Identify which cell holds the provided text, then report its [x, y] central coordinate. 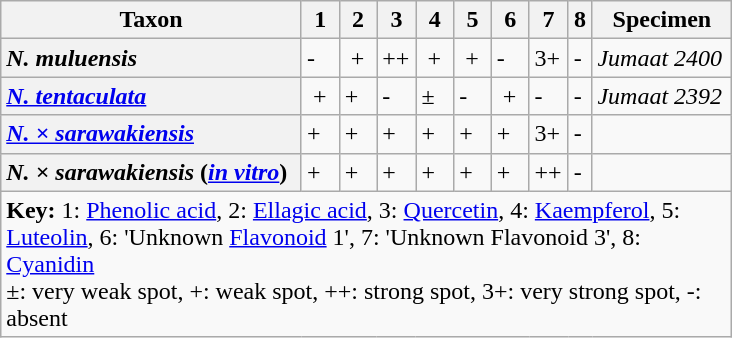
4 [435, 20]
N. tentaculata [152, 96]
N. × sarawakiensis [152, 134]
Jumaat 2400 [662, 58]
2 [358, 20]
7 [548, 20]
3 [396, 20]
6 [510, 20]
8 [580, 20]
Jumaat 2392 [662, 96]
N. muluensis [152, 58]
1 [320, 20]
Specimen [662, 20]
Taxon [152, 20]
± [435, 96]
N. × sarawakiensis (in vitro) [152, 172]
5 [473, 20]
